Find where the given text appears and provide that cell's center as (X, Y) coordinate. 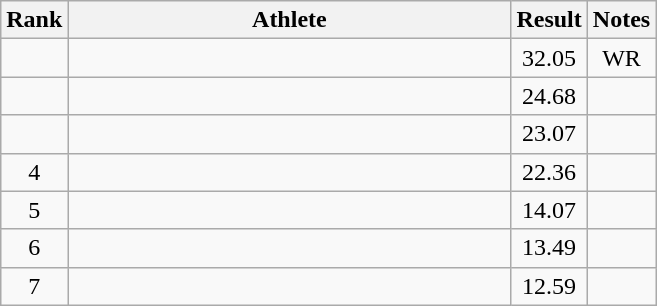
4 (34, 172)
13.49 (549, 248)
12.59 (549, 286)
14.07 (549, 210)
6 (34, 248)
Rank (34, 20)
5 (34, 210)
Result (549, 20)
Notes (621, 20)
32.05 (549, 58)
22.36 (549, 172)
23.07 (549, 134)
WR (621, 58)
Athlete (290, 20)
7 (34, 286)
24.68 (549, 96)
